Provide the (X, Y) coordinate of the cell's center where the given text is located.  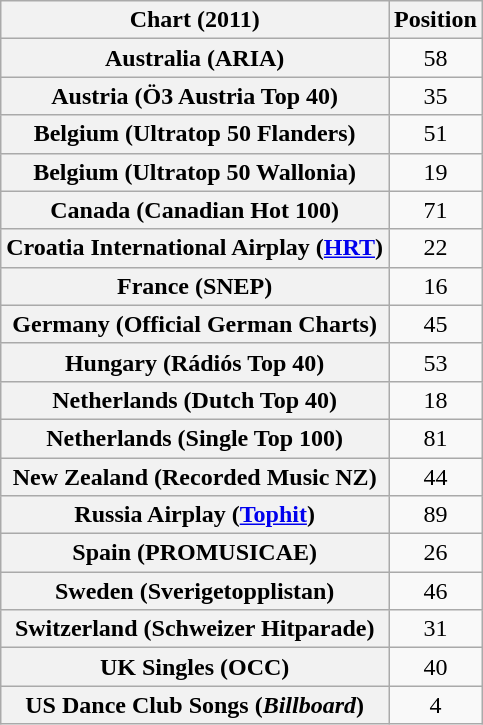
New Zealand (Recorded Music NZ) (195, 477)
53 (436, 362)
Position (436, 20)
26 (436, 553)
Belgium (Ultratop 50 Flanders) (195, 134)
51 (436, 134)
89 (436, 515)
45 (436, 324)
Chart (2011) (195, 20)
Sweden (Sverigetopplistan) (195, 591)
Belgium (Ultratop 50 Wallonia) (195, 172)
Germany (Official German Charts) (195, 324)
19 (436, 172)
81 (436, 438)
Australia (ARIA) (195, 58)
US Dance Club Songs (Billboard) (195, 705)
71 (436, 210)
Canada (Canadian Hot 100) (195, 210)
16 (436, 286)
35 (436, 96)
Hungary (Rádiós Top 40) (195, 362)
31 (436, 629)
18 (436, 400)
46 (436, 591)
Austria (Ö3 Austria Top 40) (195, 96)
Netherlands (Dutch Top 40) (195, 400)
44 (436, 477)
Spain (PROMUSICAE) (195, 553)
Netherlands (Single Top 100) (195, 438)
40 (436, 667)
4 (436, 705)
Switzerland (Schweizer Hitparade) (195, 629)
58 (436, 58)
22 (436, 248)
Croatia International Airplay (HRT) (195, 248)
UK Singles (OCC) (195, 667)
Russia Airplay (Tophit) (195, 515)
France (SNEP) (195, 286)
